Locate the cell with the specified text and output its [X, Y] center coordinate. 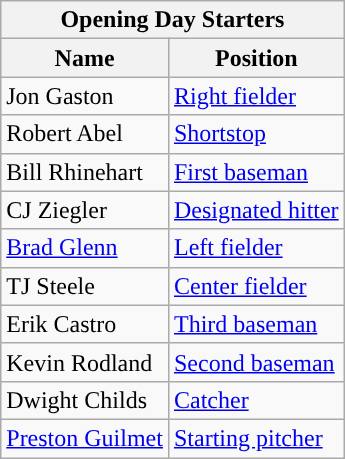
Catcher [256, 400]
Opening Day Starters [172, 20]
Preston Guilmet [85, 438]
First baseman [256, 172]
Kevin Rodland [85, 362]
TJ Steele [85, 286]
Name [85, 58]
Position [256, 58]
Dwight Childs [85, 400]
Center fielder [256, 286]
Starting pitcher [256, 438]
Brad Glenn [85, 248]
Right fielder [256, 96]
Left fielder [256, 248]
Robert Abel [85, 134]
CJ Ziegler [85, 210]
Third baseman [256, 324]
Shortstop [256, 134]
Bill Rhinehart [85, 172]
Jon Gaston [85, 96]
Erik Castro [85, 324]
Designated hitter [256, 210]
Second baseman [256, 362]
